Extract the [x, y] coordinate from the center of the cell holding the provided text.  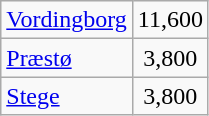
11,600 [170, 20]
Præstø [67, 58]
Stege [67, 96]
Vordingborg [67, 20]
